Extract the (X, Y) coordinate from the center of the cell holding the provided text.  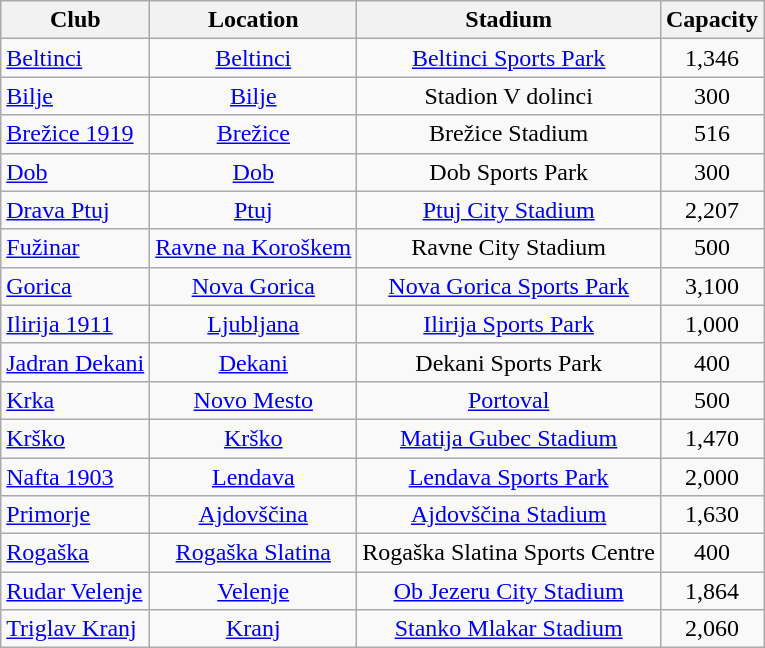
Rogaška Slatina (254, 553)
1,630 (712, 515)
1,864 (712, 591)
3,100 (712, 286)
Nafta 1903 (76, 477)
Brežice Stadium (509, 134)
2,060 (712, 629)
Portoval (509, 400)
Dob Sports Park (509, 172)
Velenje (254, 591)
Jadran Dekani (76, 362)
1,470 (712, 438)
Ravne City Stadium (509, 248)
Capacity (712, 20)
Fužinar (76, 248)
Dekani (254, 362)
Primorje (76, 515)
Ilirija 1911 (76, 324)
1,346 (712, 58)
516 (712, 134)
Brežice (254, 134)
Stanko Mlakar Stadium (509, 629)
2,000 (712, 477)
Nova Gorica (254, 286)
Ptuj (254, 210)
Krka (76, 400)
Ljubljana (254, 324)
Rudar Velenje (76, 591)
Ajdovščina Stadium (509, 515)
Kranj (254, 629)
Drava Ptuj (76, 210)
Lendava (254, 477)
Novo Mesto (254, 400)
1,000 (712, 324)
Rogaška Slatina Sports Centre (509, 553)
Matija Gubec Stadium (509, 438)
Lendava Sports Park (509, 477)
Stadion V dolinci (509, 96)
Triglav Kranj (76, 629)
Location (254, 20)
Club (76, 20)
Rogaška (76, 553)
Ravne na Koroškem (254, 248)
Ptuj City Stadium (509, 210)
Ajdovščina (254, 515)
Ilirija Sports Park (509, 324)
Brežice 1919 (76, 134)
Ob Jezeru City Stadium (509, 591)
Stadium (509, 20)
2,207 (712, 210)
Nova Gorica Sports Park (509, 286)
Gorica (76, 286)
Dekani Sports Park (509, 362)
Beltinci Sports Park (509, 58)
